Provide the (x, y) coordinate of the cell's center where the given text is located.  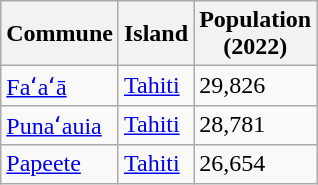
26,654 (256, 164)
Commune (60, 34)
29,826 (256, 86)
Island (156, 34)
28,781 (256, 125)
Punaʻauia (60, 125)
Papeete (60, 164)
Population(2022) (256, 34)
Faʻaʻā (60, 86)
